Find where the given text appears and provide that cell's center as (X, Y) coordinate. 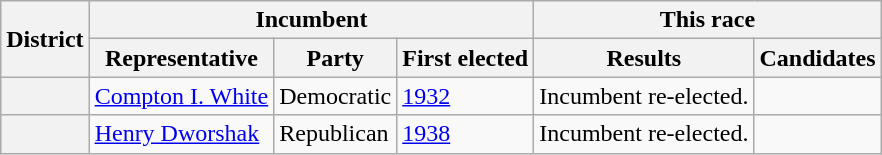
Representative (182, 58)
Results (644, 58)
Democratic (336, 96)
District (45, 39)
Incumbent (312, 20)
Compton I. White (182, 96)
1932 (466, 96)
First elected (466, 58)
Candidates (818, 58)
1938 (466, 134)
Republican (336, 134)
Party (336, 58)
This race (708, 20)
Henry Dworshak (182, 134)
